From the cell containing the given text, extract its center point as [X, Y] coordinate. 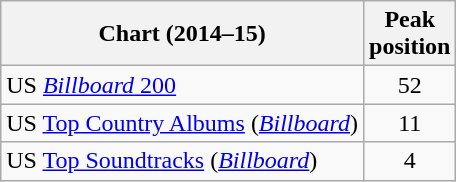
Peakposition [410, 34]
US Top Country Albums (Billboard) [182, 123]
11 [410, 123]
Chart (2014–15) [182, 34]
52 [410, 85]
US Billboard 200 [182, 85]
US Top Soundtracks (Billboard) [182, 161]
4 [410, 161]
